Provide the [X, Y] coordinate of the cell's center where the given text is located.  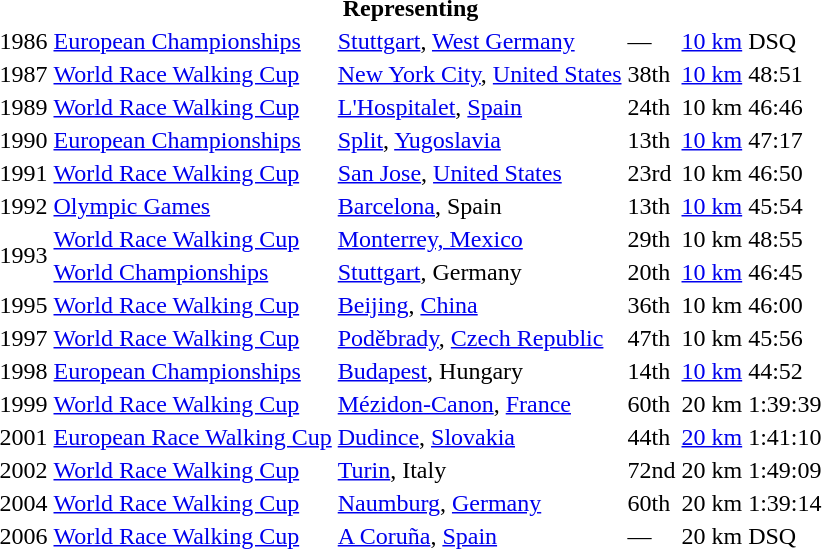
20th [652, 272]
Budapest, Hungary [480, 371]
Turin, Italy [480, 470]
Naumburg, Germany [480, 503]
44th [652, 437]
38th [652, 74]
Olympic Games [192, 206]
Stuttgart, Germany [480, 272]
Mézidon-Canon, France [480, 404]
Poděbrady, Czech Republic [480, 338]
Monterrey, Mexico [480, 239]
European Race Walking Cup [192, 437]
14th [652, 371]
24th [652, 107]
29th [652, 239]
36th [652, 305]
New York City, United States [480, 74]
Split, Yugoslavia [480, 140]
World Championships [192, 272]
Stuttgart, West Germany [480, 41]
— [652, 41]
Beijing, China [480, 305]
Barcelona, Spain [480, 206]
L'Hospitalet, Spain [480, 107]
Dudince, Slovakia [480, 437]
72nd [652, 470]
San Jose, United States [480, 173]
47th [652, 338]
23rd [652, 173]
